Output the [x, y] coordinate of the center of the cell containing the given text.  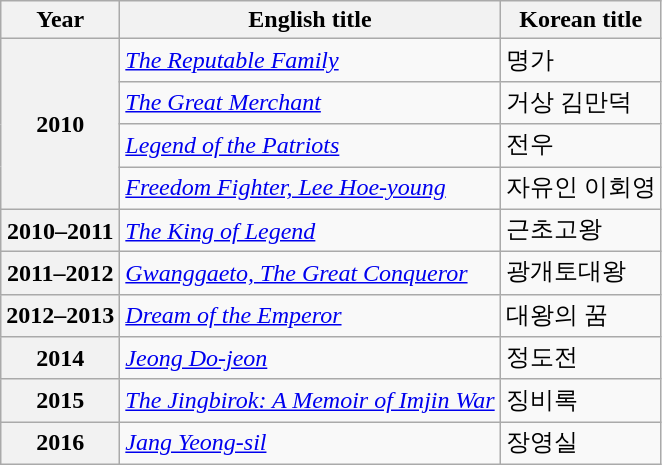
2015 [60, 400]
2010 [60, 124]
전우 [580, 146]
명가 [580, 60]
2010–2011 [60, 230]
The King of Legend [310, 230]
근초고왕 [580, 230]
거상 김만덕 [580, 102]
Dream of the Emperor [310, 316]
2014 [60, 358]
정도전 [580, 358]
Jang Yeong-sil [310, 444]
The Great Merchant [310, 102]
장영실 [580, 444]
Year [60, 20]
The Reputable Family [310, 60]
Gwanggaeto, The Great Conqueror [310, 274]
Legend of the Patriots [310, 146]
2011–2012 [60, 274]
징비록 [580, 400]
2016 [60, 444]
The Jingbirok: A Memoir of Imjin War [310, 400]
광개토대왕 [580, 274]
English title [310, 20]
Jeong Do-jeon [310, 358]
2012–2013 [60, 316]
대왕의 꿈 [580, 316]
자유인 이회영 [580, 188]
Freedom Fighter, Lee Hoe-young [310, 188]
Korean title [580, 20]
